Return the (x, y) coordinate for the center point of the cell that contains the specified text.  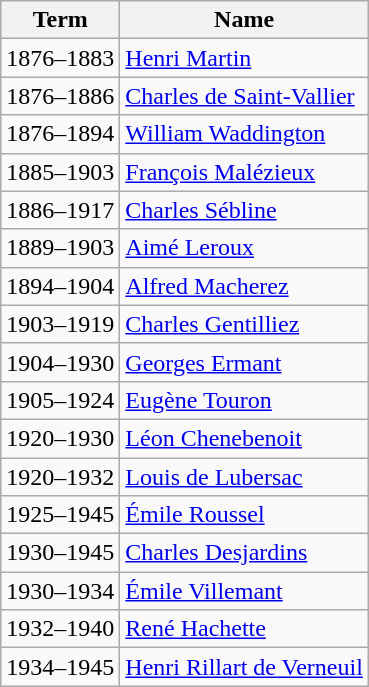
1886–1917 (60, 210)
Henri Martin (244, 58)
Émile Roussel (244, 515)
Georges Ermant (244, 362)
Name (244, 20)
1932–1940 (60, 629)
1876–1886 (60, 96)
Aimé Leroux (244, 248)
1894–1904 (60, 286)
1885–1903 (60, 172)
Alfred Macherez (244, 286)
Eugène Touron (244, 400)
1905–1924 (60, 400)
Émile Villemant (244, 591)
Term (60, 20)
Charles Sébline (244, 210)
Henri Rillart de Verneuil (244, 667)
1920–1930 (60, 438)
1930–1945 (60, 553)
1930–1934 (60, 591)
Charles de Saint-Vallier (244, 96)
Charles Gentilliez (244, 324)
Léon Chenebenoit (244, 438)
1920–1932 (60, 477)
1876–1894 (60, 134)
William Waddington (244, 134)
1889–1903 (60, 248)
Charles Desjardins (244, 553)
1904–1930 (60, 362)
1934–1945 (60, 667)
René Hachette (244, 629)
1903–1919 (60, 324)
1876–1883 (60, 58)
François Malézieux (244, 172)
1925–1945 (60, 515)
Louis de Lubersac (244, 477)
